Locate the cell with the specified text and output its (X, Y) center coordinate. 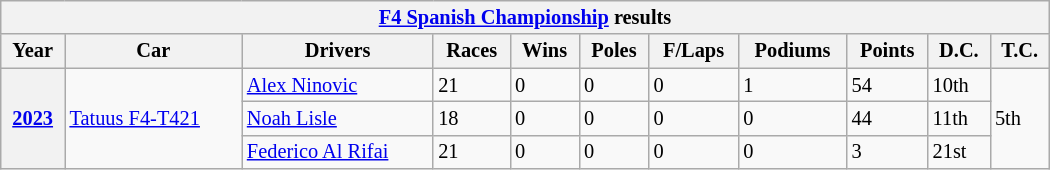
10th (959, 85)
11th (959, 118)
Points (888, 51)
1 (792, 85)
D.C. (959, 51)
44 (888, 118)
3 (888, 152)
T.C. (1020, 51)
Car (154, 51)
Podiums (792, 51)
2023 (33, 118)
21st (959, 152)
Wins (544, 51)
5th (1020, 118)
18 (472, 118)
Federico Al Rifai (338, 152)
Noah Lisle (338, 118)
Alex Ninovic (338, 85)
F/Laps (694, 51)
Tatuus F4-T421 (154, 118)
54 (888, 85)
Poles (614, 51)
F4 Spanish Championship results (525, 17)
Drivers (338, 51)
Year (33, 51)
Races (472, 51)
